Determine the (X, Y) coordinate at the center of the cell enclosing the given text.  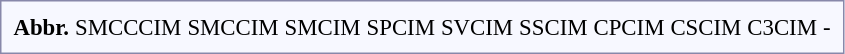
- (826, 27)
SMCIM (322, 27)
SMCCIM (233, 27)
CSCIM (706, 27)
SPCIM (400, 27)
SVCIM (476, 27)
Abbr. (42, 27)
C3CIM (782, 27)
SMCCCIM (128, 27)
SSCIM (554, 27)
CPCIM (629, 27)
